Identify which cell holds the provided text, then report its (X, Y) central coordinate. 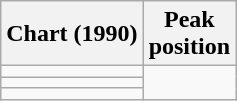
Chart (1990) (72, 34)
Peakposition (189, 34)
